For the text-containing cell, return its midpoint in [x, y] coordinate format. 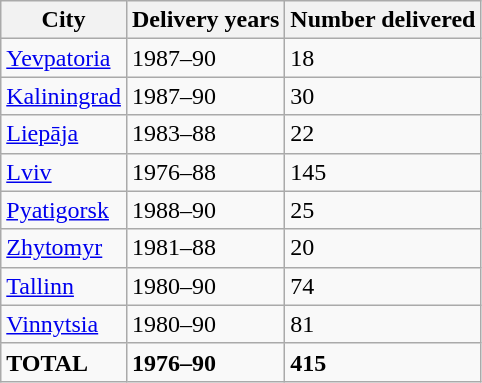
Pyatigorsk [64, 210]
TOTAL [64, 362]
30 [383, 96]
415 [383, 362]
81 [383, 324]
74 [383, 286]
1988–90 [205, 210]
Lviv [64, 172]
Number delivered [383, 20]
20 [383, 248]
City [64, 20]
1981–88 [205, 248]
Vinnytsia [64, 324]
145 [383, 172]
Kaliningrad [64, 96]
1976–90 [205, 362]
1976–88 [205, 172]
22 [383, 134]
18 [383, 58]
Yevpatoria [64, 58]
Tallinn [64, 286]
25 [383, 210]
Delivery years [205, 20]
1983–88 [205, 134]
Zhytomyr [64, 248]
Liepāja [64, 134]
